Detect which cell encompasses the target text, then output its (x, y) center coordinate. 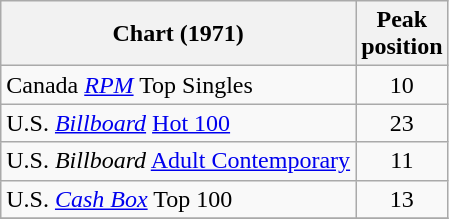
Chart (1971) (178, 34)
11 (402, 161)
Peakposition (402, 34)
13 (402, 199)
U.S. Billboard Hot 100 (178, 123)
U.S. Billboard Adult Contemporary (178, 161)
23 (402, 123)
Canada RPM Top Singles (178, 85)
10 (402, 85)
U.S. Cash Box Top 100 (178, 199)
